Detect which cell encompasses the target text, then output its (x, y) center coordinate. 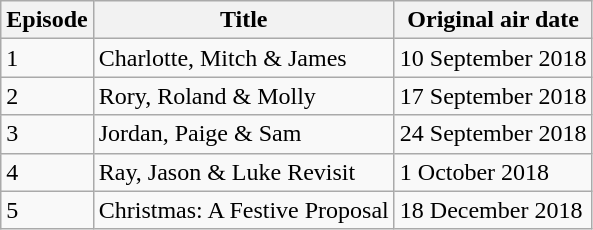
10 September 2018 (493, 58)
24 September 2018 (493, 134)
18 December 2018 (493, 210)
Original air date (493, 20)
1 (47, 58)
2 (47, 96)
Episode (47, 20)
Ray, Jason & Luke Revisit (244, 172)
17 September 2018 (493, 96)
5 (47, 210)
1 October 2018 (493, 172)
Title (244, 20)
4 (47, 172)
3 (47, 134)
Jordan, Paige & Sam (244, 134)
Charlotte, Mitch & James (244, 58)
Christmas: A Festive Proposal (244, 210)
Rory, Roland & Molly (244, 96)
